Capture the cell that displays the provided text and extract its (X, Y) central coordinate. 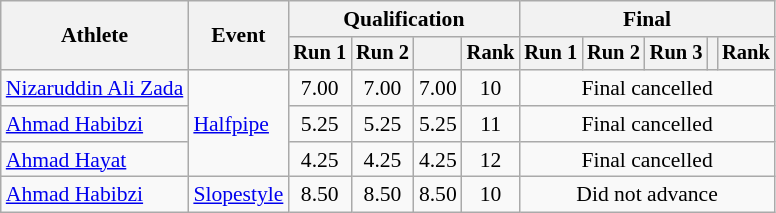
Slopestyle (238, 195)
12 (491, 160)
11 (491, 124)
Halfpipe (238, 124)
Event (238, 36)
Qualification (404, 19)
Athlete (95, 36)
Ahmad Hayat (95, 160)
Run 3 (676, 54)
Nizaruddin Ali Zada (95, 88)
Final (646, 19)
Did not advance (646, 195)
